Output the [x, y] coordinate of the center of the cell containing the given text.  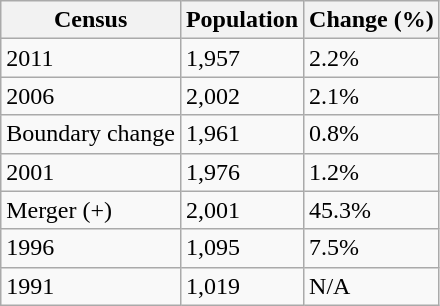
1,957 [242, 58]
Boundary change [91, 134]
0.8% [372, 134]
2.1% [372, 96]
2.2% [372, 58]
1991 [91, 286]
7.5% [372, 248]
2011 [91, 58]
Population [242, 20]
1,961 [242, 134]
Change (%) [372, 20]
2,002 [242, 96]
2,001 [242, 210]
45.3% [372, 210]
2001 [91, 172]
1996 [91, 248]
1.2% [372, 172]
1,095 [242, 248]
Census [91, 20]
1,019 [242, 286]
2006 [91, 96]
N/A [372, 286]
Merger (+) [91, 210]
1,976 [242, 172]
